Provide the (x, y) coordinate of the cell's center where the given text is located.  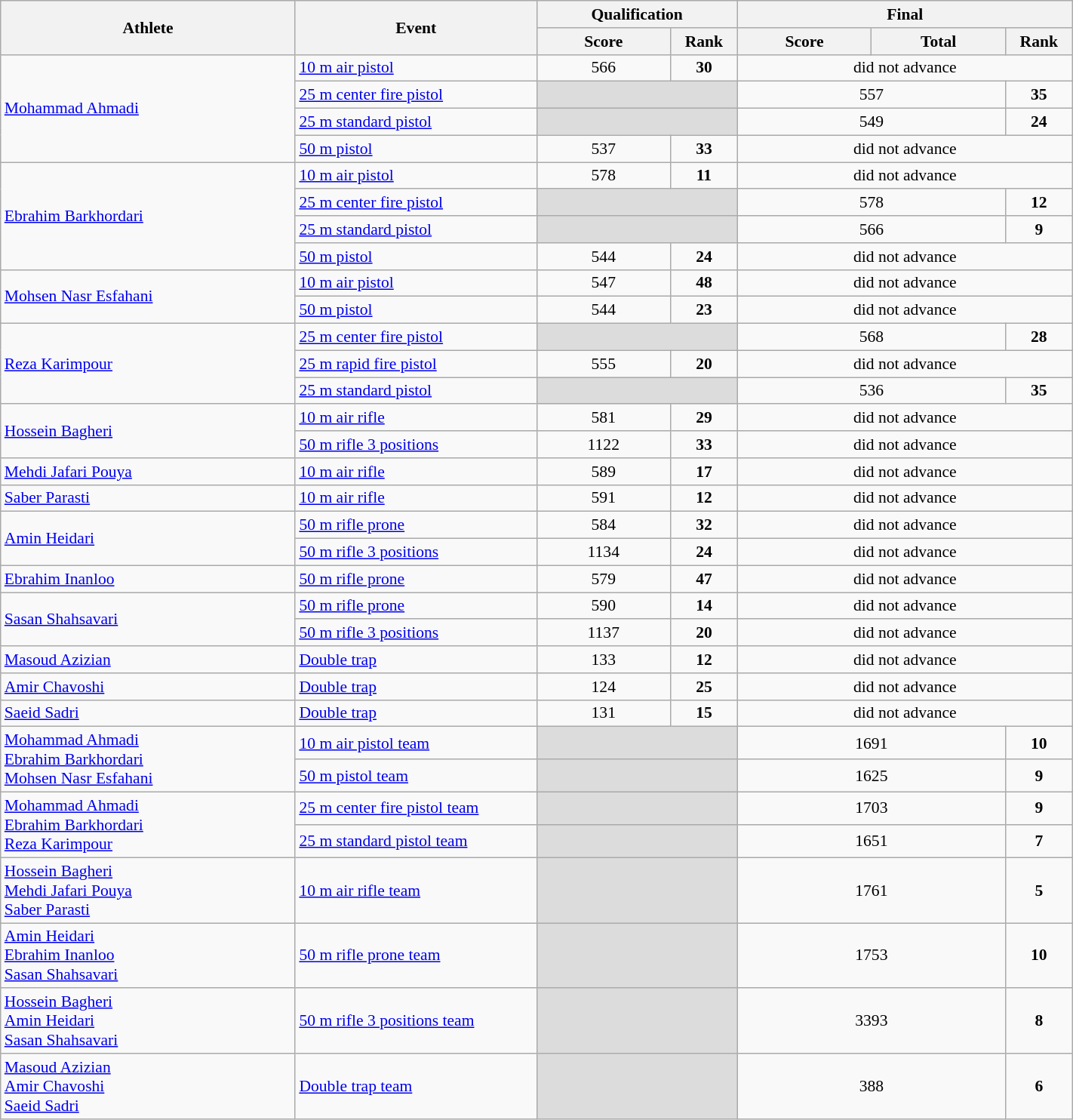
30 (705, 68)
568 (871, 337)
Final (905, 14)
25 m rapid fire pistol (416, 364)
25 m center fire pistol team (416, 809)
11 (705, 176)
Event (416, 27)
10 m air rifle team (416, 891)
47 (705, 579)
1691 (871, 743)
584 (604, 525)
Mohammad AhmadiEbrahim BarkhordariMohsen Nasr Esfahani (148, 759)
1703 (871, 809)
Saber Parasti (148, 498)
6 (1038, 1087)
124 (604, 687)
32 (705, 525)
549 (871, 122)
Double trap team (416, 1087)
1137 (604, 633)
133 (604, 660)
50 m pistol team (416, 776)
Ebrahim Inanloo (148, 579)
536 (871, 391)
Mohammad Ahmadi (148, 108)
Amin Heidari (148, 539)
14 (705, 606)
23 (705, 310)
Amir Chavoshi (148, 687)
590 (604, 606)
557 (871, 95)
Mohsen Nasr Esfahani (148, 296)
25 m standard pistol team (416, 841)
25 (705, 687)
3393 (871, 1022)
1122 (604, 445)
28 (1038, 337)
1753 (871, 955)
Reza Karimpour (148, 364)
5 (1038, 891)
Sasan Shahsavari (148, 619)
Hossein BagheriMehdi Jafari PouyaSaber Parasti (148, 891)
Masoud Azizian (148, 660)
15 (705, 713)
Mohammad AhmadiEbrahim BarkhordariReza Karimpour (148, 826)
50 m rifle 3 positions team (416, 1022)
537 (604, 149)
131 (604, 713)
591 (604, 498)
1625 (871, 776)
29 (705, 418)
581 (604, 418)
547 (604, 283)
589 (604, 472)
555 (604, 364)
Masoud AzizianAmir ChavoshiSaeid Sadri (148, 1087)
Ebrahim Barkhordari (148, 216)
1134 (604, 552)
50 m rifle prone team (416, 955)
Hossein BagheriAmin HeidariSasan Shahsavari (148, 1022)
Total (939, 42)
Athlete (148, 27)
Amin HeidariEbrahim InanlooSasan Shahsavari (148, 955)
10 m air pistol team (416, 743)
Saeid Sadri (148, 713)
8 (1038, 1022)
48 (705, 283)
579 (604, 579)
Mehdi Jafari Pouya (148, 472)
1651 (871, 841)
1761 (871, 891)
388 (871, 1087)
Hossein Bagheri (148, 432)
17 (705, 472)
7 (1038, 841)
Qualification (637, 14)
